Extract the [x, y] coordinate from the center of the cell holding the provided text.  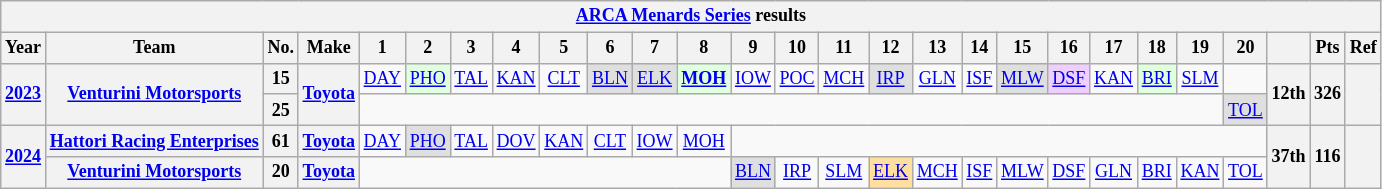
37th [1288, 156]
7 [654, 48]
6 [610, 48]
1 [382, 48]
No. [280, 48]
9 [754, 48]
17 [1114, 48]
12 [891, 48]
326 [1328, 94]
Year [24, 48]
POC [797, 78]
16 [1069, 48]
2024 [24, 156]
Hattori Racing Enterprises [154, 140]
61 [280, 140]
12th [1288, 94]
14 [980, 48]
13 [937, 48]
2 [428, 48]
25 [280, 110]
Pts [1328, 48]
2023 [24, 94]
Ref [1363, 48]
3 [471, 48]
19 [1200, 48]
10 [797, 48]
116 [1328, 156]
18 [1156, 48]
4 [516, 48]
ARCA Menards Series results [691, 16]
11 [844, 48]
8 [704, 48]
DOV [516, 140]
5 [564, 48]
Make [328, 48]
Team [154, 48]
